Find where the given text appears and provide that cell's center as [X, Y] coordinate. 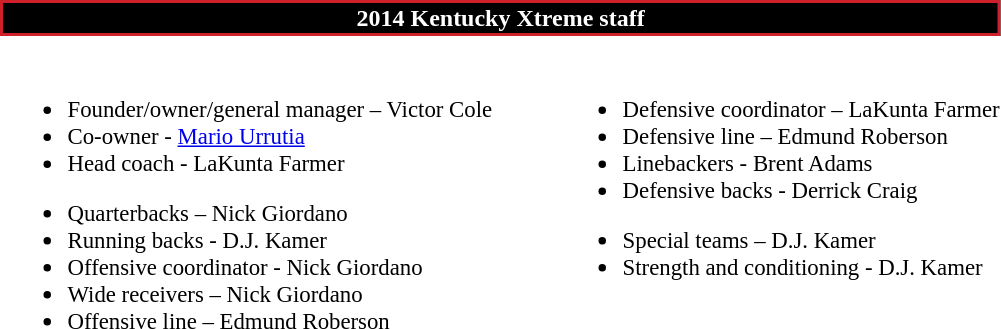
2014 Kentucky Xtreme staff [500, 18]
